Find where the given text appears and provide that cell's center as [X, Y] coordinate. 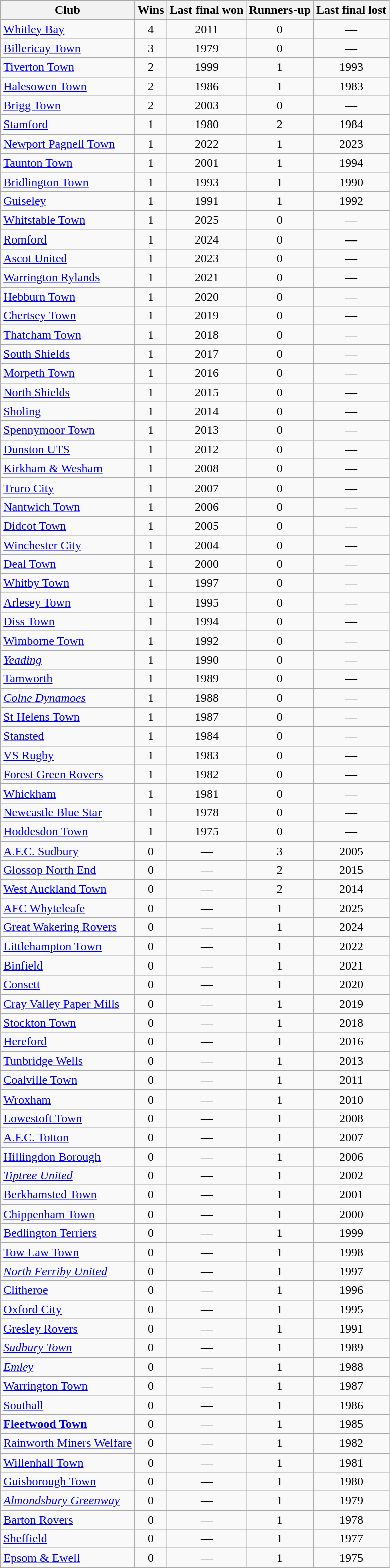
Tow Law Town [67, 1252]
Binfield [67, 966]
Lowestoft Town [67, 1118]
Fleetwood Town [67, 1424]
Willenhall Town [67, 1463]
Newcastle Blue Star [67, 812]
Club [67, 10]
Whitley Bay [67, 29]
Romford [67, 239]
Diss Town [67, 622]
Stansted [67, 736]
AFC Whyteleafe [67, 908]
Halesowen Town [67, 86]
Last final lost [352, 10]
Warrington Rylands [67, 278]
Morpeth Town [67, 373]
Colne Dynamoes [67, 698]
Hebburn Town [67, 297]
A.F.C. Sudbury [67, 851]
Tiptree United [67, 1176]
2003 [207, 105]
Hoddesdon Town [67, 831]
Wimborne Town [67, 641]
North Shields [67, 392]
Hereford [67, 1042]
Glossop North End [67, 870]
Yeading [67, 660]
Chertsey Town [67, 316]
Wins [151, 10]
Whickham [67, 793]
Deal Town [67, 564]
2004 [207, 545]
2012 [207, 449]
Tunbridge Wells [67, 1061]
Thatcham Town [67, 335]
1998 [352, 1252]
Southall [67, 1405]
South Shields [67, 354]
Spennymoor Town [67, 430]
Hillingdon Borough [67, 1156]
Coalville Town [67, 1080]
Stockton Town [67, 1023]
North Ferriby United [67, 1271]
Rainworth Miners Welfare [67, 1443]
Guiseley [67, 201]
Arlesey Town [67, 602]
Stamford [67, 125]
2010 [352, 1099]
Chippenham Town [67, 1214]
Whitstable Town [67, 220]
Consett [67, 985]
Kirkham & Wesham [67, 468]
Tamworth [67, 679]
Gresley Rovers [67, 1329]
Cray Valley Paper Mills [67, 1004]
Littlehampton Town [67, 946]
Bedlington Terriers [67, 1233]
Almondsbury Greenway [67, 1501]
Didcot Town [67, 526]
Nantwich Town [67, 507]
Bridlington Town [67, 182]
Epsom & Ewell [67, 1558]
Dunston UTS [67, 449]
4 [151, 29]
Warrington Town [67, 1386]
Barton Rovers [67, 1520]
West Auckland Town [67, 889]
A.F.C. Totton [67, 1137]
Clitheroe [67, 1290]
Wroxham [67, 1099]
Newport Pagnell Town [67, 144]
Emley [67, 1367]
2017 [207, 354]
Brigg Town [67, 105]
Billericay Town [67, 48]
Taunton Town [67, 163]
Runners-up [280, 10]
Great Wakering Rovers [67, 927]
Whitby Town [67, 583]
Sudbury Town [67, 1348]
VS Rugby [67, 755]
1985 [352, 1424]
2002 [352, 1176]
Forest Green Rovers [67, 774]
Tiverton Town [67, 67]
1996 [352, 1290]
1977 [352, 1539]
Berkhamsted Town [67, 1195]
Sheffield [67, 1539]
Guisborough Town [67, 1482]
Oxford City [67, 1309]
Last final won [207, 10]
Winchester City [67, 545]
Sholing [67, 411]
Ascot United [67, 259]
St Helens Town [67, 717]
Truro City [67, 488]
